Pinpoint the cell where the given text exists, returning its (x, y) midpoint coordinate. 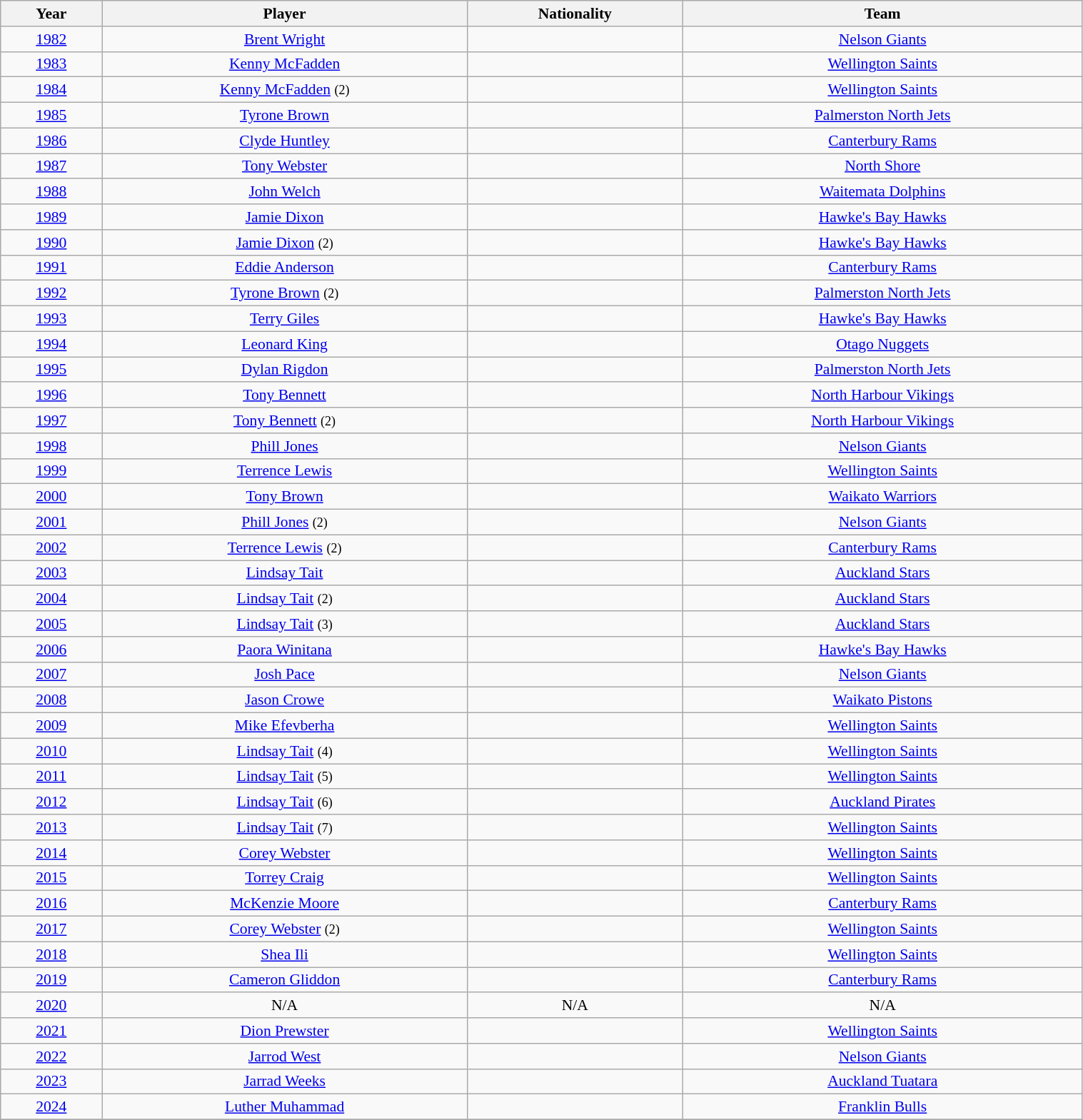
Lindsay Tait (6) (284, 802)
Tony Brown (284, 497)
1988 (51, 192)
2015 (51, 878)
2011 (51, 777)
McKenzie Moore (284, 904)
1993 (51, 319)
Luther Muhammad (284, 1107)
2007 (51, 675)
Nationality (575, 14)
2020 (51, 1006)
Brent Wright (284, 39)
Otago Nuggets (882, 344)
Phill Jones (2) (284, 523)
2006 (51, 650)
Mike Efevberha (284, 726)
2023 (51, 1081)
Jason Crowe (284, 700)
2016 (51, 904)
Lindsay Tait (5) (284, 777)
2012 (51, 802)
Josh Pace (284, 675)
Lindsay Tait (4) (284, 751)
Tyrone Brown (2) (284, 293)
1987 (51, 166)
Terry Giles (284, 319)
2000 (51, 497)
Paora Winitana (284, 650)
2014 (51, 853)
Lindsay Tait (7) (284, 827)
North Shore (882, 166)
Phill Jones (284, 446)
Cameron Gliddon (284, 980)
Kenny McFadden (2) (284, 90)
Terrence Lewis (2) (284, 548)
Year (51, 14)
Clyde Huntley (284, 141)
1984 (51, 90)
Lindsay Tait (3) (284, 624)
Waitemata Dolphins (882, 192)
Tony Bennett (284, 395)
Torrey Craig (284, 878)
1983 (51, 64)
Leonard King (284, 344)
Corey Webster (284, 853)
Dion Prewster (284, 1031)
Terrence Lewis (284, 471)
Tony Webster (284, 166)
1982 (51, 39)
1998 (51, 446)
2005 (51, 624)
2003 (51, 573)
2009 (51, 726)
1986 (51, 141)
Lindsay Tait (2) (284, 599)
1992 (51, 293)
2013 (51, 827)
Auckland Pirates (882, 802)
2017 (51, 929)
1990 (51, 243)
2001 (51, 523)
2004 (51, 599)
2019 (51, 980)
Auckland Tuatara (882, 1081)
Dylan Rigdon (284, 370)
1994 (51, 344)
1997 (51, 420)
Lindsay Tait (284, 573)
Eddie Anderson (284, 268)
Corey Webster (2) (284, 929)
2021 (51, 1031)
2018 (51, 954)
Team (882, 14)
Jarrod West (284, 1056)
Kenny McFadden (284, 64)
Jamie Dixon (284, 217)
1985 (51, 116)
Tyrone Brown (284, 116)
1995 (51, 370)
2010 (51, 751)
2002 (51, 548)
1991 (51, 268)
Franklin Bulls (882, 1107)
Waikato Pistons (882, 700)
1999 (51, 471)
1996 (51, 395)
Jamie Dixon (2) (284, 243)
Shea Ili (284, 954)
Tony Bennett (2) (284, 420)
2022 (51, 1056)
1989 (51, 217)
John Welch (284, 192)
2008 (51, 700)
Waikato Warriors (882, 497)
Player (284, 14)
2024 (51, 1107)
Jarrad Weeks (284, 1081)
